From the cell containing the given text, extract its center point as (x, y) coordinate. 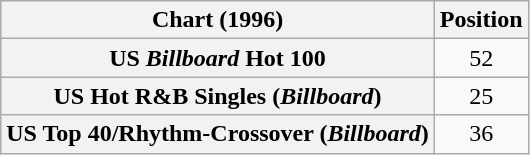
52 (481, 58)
US Top 40/Rhythm-Crossover (Billboard) (218, 134)
25 (481, 96)
US Billboard Hot 100 (218, 58)
36 (481, 134)
US Hot R&B Singles (Billboard) (218, 96)
Position (481, 20)
Chart (1996) (218, 20)
